Output the (x, y) coordinate of the center of the cell containing the given text.  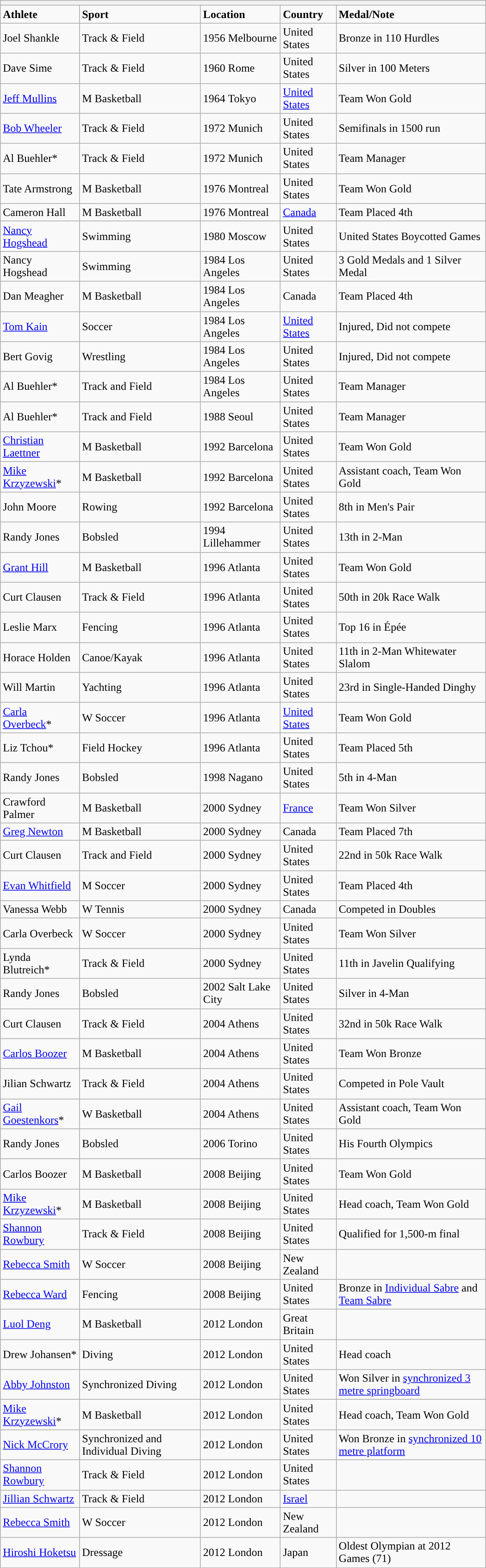
Bronze in 110 Hurdles (411, 38)
1980 Moscow (240, 236)
Oldest Olympian at 2012 Games (71) (411, 1553)
Head coach (411, 1355)
22nd in 50k Race Walk (411, 855)
1964 Tokyo (240, 98)
Dan Meagher (40, 296)
Liz Tchou* (40, 747)
Hiroshi Hoketsu (40, 1553)
13th in 2-Man (411, 537)
23rd in Single-Handed Dinghy (411, 687)
Silver in 100 Meters (411, 68)
Diving (140, 1355)
1994 Lillehammer (240, 537)
Competed in Doubles (411, 910)
Field Hockey (140, 747)
Location (240, 14)
Horace Holden (40, 658)
Leslie Marx (40, 627)
Medal/Note (411, 14)
Jeff Mullins (40, 98)
Bert Govig (40, 357)
Jillian Schwartz (40, 1499)
Nick McCrory (40, 1445)
1960 Rome (240, 68)
His Fourth Olympics (411, 1144)
Grant Hill (40, 567)
Country (308, 14)
Top 16 in Épée (411, 627)
Team Won Bronze (411, 1053)
Athlete (40, 14)
Rebecca Ward (40, 1295)
Team Placed 5th (411, 747)
8th in Men's Pair (411, 507)
W Tennis (140, 910)
Carla Overbeck* (40, 718)
Wrestling (140, 357)
France (308, 807)
Great Britain (308, 1324)
Sport (140, 14)
Canoe/Kayak (140, 658)
3 Gold Medals and 1 Silver Medal (411, 266)
Luol Deng (40, 1324)
Won Silver in synchronized 3 metre springboard (411, 1384)
Joel Shankle (40, 38)
Yachting (140, 687)
Vanessa Webb (40, 910)
Greg Newton (40, 832)
Jilian Schwartz (40, 1084)
Bob Wheeler (40, 129)
John Moore (40, 507)
32nd in 50k Race Walk (411, 1024)
Carla Overbeck (40, 933)
Japan (308, 1553)
1998 Nagano (240, 778)
5th in 4-Man (411, 778)
Tate Armstrong (40, 189)
Team Placed 7th (411, 832)
Christian Laettner (40, 447)
11th in 2-Man Whitewater Slalom (411, 658)
Synchronized Diving (140, 1384)
Israel (308, 1499)
M Soccer (140, 886)
Drew Johansen* (40, 1355)
United States Boycotted Games (411, 236)
Bronze in Individual Sabre and Team Sabre (411, 1295)
Semifinals in 1500 run (411, 129)
Crawford Palmer (40, 807)
W Basketball (140, 1113)
Rowing (140, 507)
Competed in Pole Vault (411, 1084)
Gail Goestenkors* (40, 1113)
1988 Seoul (240, 417)
Dave Sime (40, 68)
Soccer (140, 326)
50th in 20k Race Walk (411, 597)
Won Bronze in synchronized 10 metre platform (411, 1445)
Synchronized and Individual Diving (140, 1445)
2002 Salt Lake City (240, 993)
Evan Whitfield (40, 886)
2006 Torino (240, 1144)
11th in Javelin Qualifying (411, 964)
Will Martin (40, 687)
Tom Kain (40, 326)
1956 Melbourne (240, 38)
Dressage (140, 1553)
Qualified for 1,500-m final (411, 1234)
Cameron Hall (40, 212)
Abby Johnston (40, 1384)
Lynda Blutreich* (40, 964)
Silver in 4-Man (411, 993)
